Detect which cell encompasses the target text, then output its [X, Y] center coordinate. 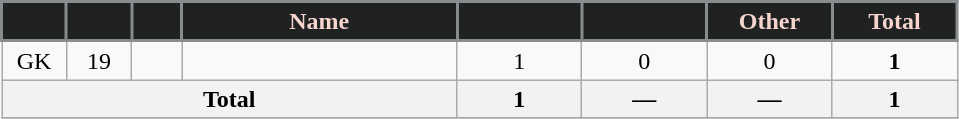
Name [320, 22]
GK [34, 60]
Other [770, 22]
19 [100, 60]
